Identify which cell holds the provided text, then report its (x, y) central coordinate. 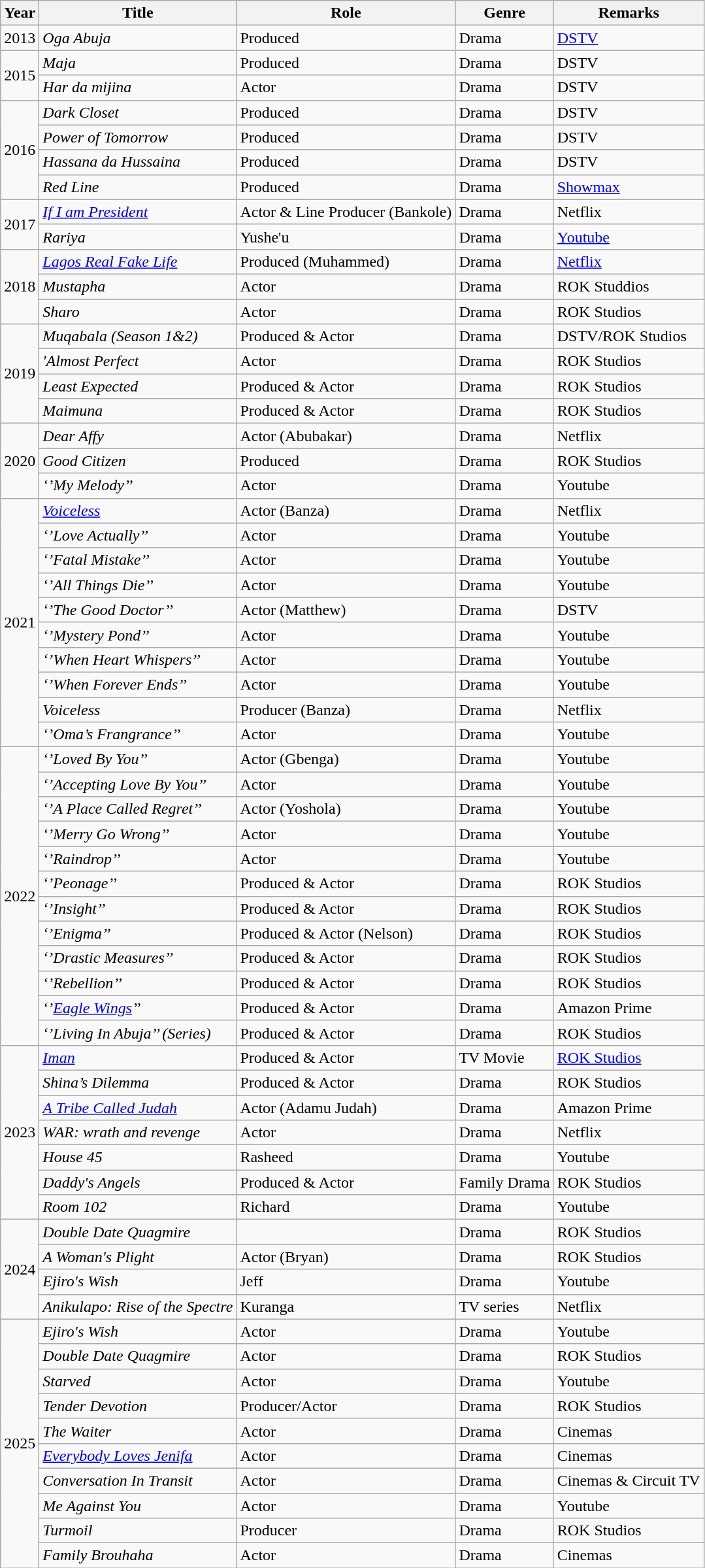
2025 (20, 1443)
Me Against You (138, 1505)
‘’Oma’s Frangrance’’ (138, 735)
‘’Drastic Measures’’ (138, 958)
‘’When Heart Whispers’’ (138, 659)
Red Line (138, 187)
‘’Fatal Mistake’’ (138, 560)
Remarks (629, 13)
Family Brouhaha (138, 1556)
Dear Affy (138, 436)
Actor (Matthew) (346, 610)
Actor (Bryan) (346, 1257)
‘’My Melody’’ (138, 486)
Starved (138, 1381)
Hassana da Hussaina (138, 162)
‘’Mystery Pond’’ (138, 635)
‘’The Good Doctor’’ (138, 610)
Actor (Abubakar) (346, 436)
2016 (20, 150)
Har da mijina (138, 88)
Good Citizen (138, 461)
‘’Rebellion’’ (138, 983)
WAR: wrath and revenge (138, 1133)
Actor & Line Producer (Bankole) (346, 212)
Yushe'u (346, 237)
Producer (Banza) (346, 709)
Jeff (346, 1282)
Actor (Adamu Judah) (346, 1108)
A Tribe Called Judah (138, 1108)
‘’Eagle Wings’’ (138, 1008)
Least Expected (138, 386)
Room 102 (138, 1207)
Actor (Yoshola) (346, 809)
Actor (Banza) (346, 510)
2018 (20, 286)
Anikulapo: Rise of the Spectre (138, 1307)
Year (20, 13)
Kuranga (346, 1307)
Maimuna (138, 411)
Dark Closet (138, 112)
Conversation In Transit (138, 1480)
'Almost Perfect (138, 361)
2022 (20, 897)
Title (138, 13)
2019 (20, 374)
Produced & Actor (Nelson) (346, 933)
‘’Raindrop’’ (138, 859)
‘’Enigma’’ (138, 933)
Cinemas & Circuit TV (629, 1480)
DSTV/ROK Studios (629, 337)
Richard (346, 1207)
TV series (504, 1307)
2021 (20, 622)
‘’Peonage’’ (138, 884)
Showmax (629, 187)
Mustapha (138, 286)
‘’Accepting Love By You’’ (138, 784)
Muqabala (Season 1&2) (138, 337)
Daddy's Angels (138, 1182)
2017 (20, 224)
A Woman's Plight (138, 1257)
Tender Devotion (138, 1406)
House 45 (138, 1158)
ROK Studdios (629, 286)
‘’Love Actually’’ (138, 535)
Rariya (138, 237)
Produced (Muhammed) (346, 261)
2024 (20, 1269)
Rasheed (346, 1158)
‘’Living In Abuja’’ (Series) (138, 1033)
TV Movie (504, 1058)
Producer (346, 1531)
Genre (504, 13)
‘’Loved By You’’ (138, 759)
‘’All Things Die’’ (138, 585)
2023 (20, 1132)
Family Drama (504, 1182)
Maja (138, 63)
Sharo (138, 312)
2020 (20, 461)
2013 (20, 38)
Power of Tomorrow (138, 137)
2015 (20, 75)
Actor (Gbenga) (346, 759)
‘’When Forever Ends’’ (138, 684)
Turmoil (138, 1531)
Shina’s Dilemma (138, 1082)
If I am President (138, 212)
Lagos Real Fake Life (138, 261)
Role (346, 13)
‘’A Place Called Regret’’ (138, 809)
Iman (138, 1058)
‘’Insight’’ (138, 909)
The Waiter (138, 1431)
Everybody Loves Jenifa (138, 1456)
Producer/Actor (346, 1406)
Oga Abuja (138, 38)
‘’Merry Go Wrong’’ (138, 834)
